Extract the [x, y] coordinate from the center of the cell holding the provided text.  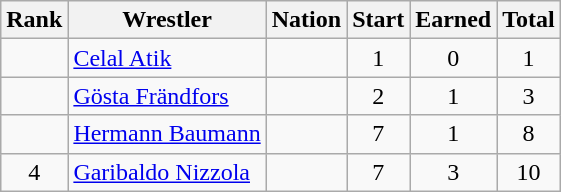
Total [529, 20]
10 [529, 172]
Celal Atik [167, 58]
Gösta Frändfors [167, 96]
Earned [454, 20]
0 [454, 58]
Hermann Baumann [167, 134]
Wrestler [167, 20]
Start [378, 20]
4 [34, 172]
Nation [306, 20]
2 [378, 96]
8 [529, 134]
Garibaldo Nizzola [167, 172]
Rank [34, 20]
